Find where the given text appears and provide that cell's center as [X, Y] coordinate. 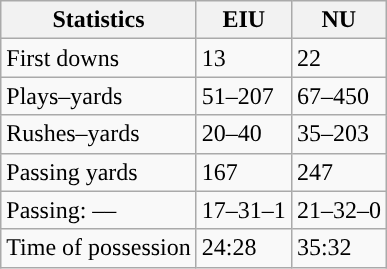
EIU [244, 20]
167 [244, 172]
NU [338, 20]
Passing yards [99, 172]
13 [244, 58]
67–450 [338, 96]
51–207 [244, 96]
First downs [99, 58]
Rushes–yards [99, 134]
Passing: –– [99, 210]
Time of possession [99, 248]
247 [338, 172]
22 [338, 58]
Statistics [99, 20]
35–203 [338, 134]
35:32 [338, 248]
21–32–0 [338, 210]
24:28 [244, 248]
20–40 [244, 134]
17–31–1 [244, 210]
Plays–yards [99, 96]
